Identify which cell holds the provided text, then report its (X, Y) central coordinate. 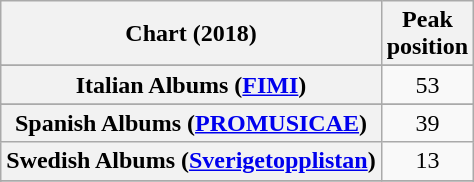
Spanish Albums (PROMUSICAE) (191, 123)
Chart (2018) (191, 34)
39 (427, 123)
13 (427, 161)
Italian Albums (FIMI) (191, 85)
53 (427, 85)
Swedish Albums (Sverigetopplistan) (191, 161)
Peak position (427, 34)
